Detect which cell encompasses the target text, then output its (x, y) center coordinate. 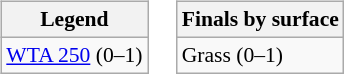
Finals by surface (260, 20)
Legend (74, 20)
WTA 250 (0–1) (74, 55)
Grass (0–1) (260, 55)
